From the cell containing the given text, extract its center point as (X, Y) coordinate. 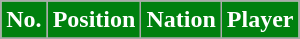
No. (24, 20)
Position (94, 20)
Nation (181, 20)
Player (260, 20)
